Detect which cell encompasses the target text, then output its (x, y) center coordinate. 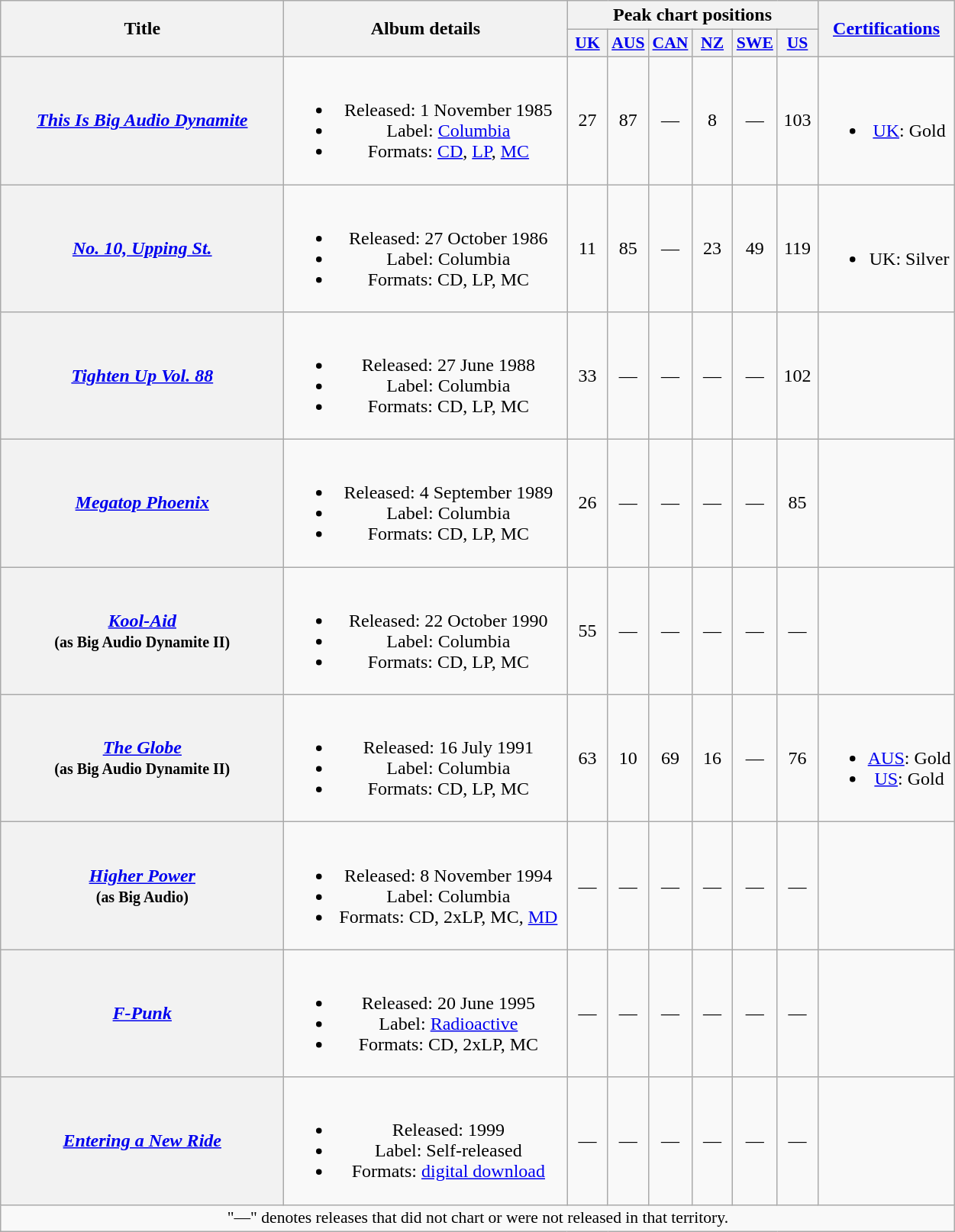
CAN (670, 44)
49 (755, 249)
UK: Silver (886, 249)
Released: 1 November 1985Label: ColumbiaFormats: CD, LP, MC (426, 121)
26 (588, 504)
16 (711, 759)
UK: Gold (886, 121)
Higher Power(as Big Audio) (142, 885)
Tighten Up Vol. 88 (142, 376)
Released: 8 November 1994Label: ColumbiaFormats: CD, 2xLP, MC, MD (426, 885)
103 (797, 121)
US (797, 44)
10 (628, 759)
69 (670, 759)
8 (711, 121)
AUS: GoldUS: Gold (886, 759)
Released: 1999Label: Self-releasedFormats: digital download (426, 1140)
Certifications (886, 29)
F-Punk (142, 1014)
55 (588, 631)
102 (797, 376)
Kool-Aid(as Big Audio Dynamite II) (142, 631)
This Is Big Audio Dynamite (142, 121)
Megatop Phoenix (142, 504)
Released: 20 June 1995Label: RadioactiveFormats: CD, 2xLP, MC (426, 1014)
63 (588, 759)
UK (588, 44)
33 (588, 376)
Entering a New Ride (142, 1140)
Released: 27 October 1986Label: ColumbiaFormats: CD, LP, MC (426, 249)
"—" denotes releases that did not chart or were not released in that territory. (478, 1218)
119 (797, 249)
Peak chart positions (692, 15)
Released: 16 July 1991Label: ColumbiaFormats: CD, LP, MC (426, 759)
Released: 27 June 1988Label: ColumbiaFormats: CD, LP, MC (426, 376)
Released: 4 September 1989Label: ColumbiaFormats: CD, LP, MC (426, 504)
76 (797, 759)
27 (588, 121)
Released: 22 October 1990Label: ColumbiaFormats: CD, LP, MC (426, 631)
AUS (628, 44)
Title (142, 29)
Album details (426, 29)
NZ (711, 44)
No. 10, Upping St. (142, 249)
23 (711, 249)
87 (628, 121)
The Globe(as Big Audio Dynamite II) (142, 759)
SWE (755, 44)
11 (588, 249)
